Find where the given text appears and provide that cell's center as [X, Y] coordinate. 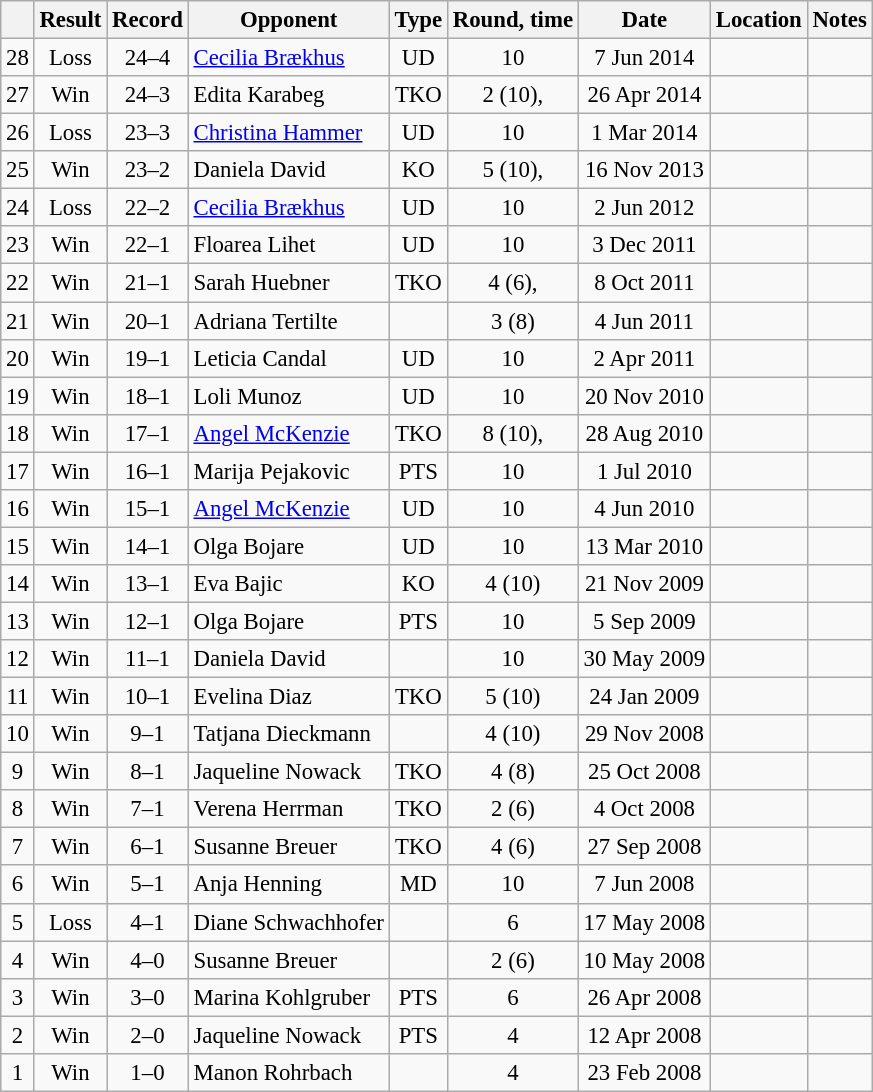
14–1 [148, 546]
2 Jun 2012 [644, 208]
19–1 [148, 358]
16–1 [148, 471]
4 Jun 2011 [644, 321]
22 [18, 283]
1 Jul 2010 [644, 471]
20–1 [148, 321]
Adriana Tertilte [288, 321]
28 [18, 58]
25 [18, 170]
MD [418, 885]
27 Sep 2008 [644, 847]
12 [18, 659]
25 Oct 2008 [644, 772]
18–1 [148, 396]
1–0 [148, 1073]
9 [18, 772]
22–2 [148, 208]
8 Oct 2011 [644, 283]
3 [18, 997]
Christina Hammer [288, 133]
5 (10), [512, 170]
Diane Schwachhofer [288, 922]
13 [18, 621]
27 [18, 95]
20 [18, 358]
Opponent [288, 20]
13 Mar 2010 [644, 546]
Location [758, 20]
5–1 [148, 885]
21–1 [148, 283]
12 Apr 2008 [644, 1035]
21 [18, 321]
20 Nov 2010 [644, 396]
4 (6), [512, 283]
9–1 [148, 734]
Record [148, 20]
16 Nov 2013 [644, 170]
Type [418, 20]
24–4 [148, 58]
28 Aug 2010 [644, 433]
7–1 [148, 809]
2 Apr 2011 [644, 358]
30 May 2009 [644, 659]
26 Apr 2014 [644, 95]
5 [18, 922]
23 Feb 2008 [644, 1073]
2 [18, 1035]
24 Jan 2009 [644, 697]
Notes [840, 20]
Marina Kohlgruber [288, 997]
8 [18, 809]
2–0 [148, 1035]
10 May 2008 [644, 960]
Marija Pejakovic [288, 471]
Evelina Diaz [288, 697]
16 [18, 509]
Leticia Candal [288, 358]
17 [18, 471]
Eva Bajic [288, 584]
21 Nov 2009 [644, 584]
15 [18, 546]
7 Jun 2008 [644, 885]
11–1 [148, 659]
11 [18, 697]
23–3 [148, 133]
14 [18, 584]
Verena Herrman [288, 809]
5 Sep 2009 [644, 621]
26 Apr 2008 [644, 997]
8 (10), [512, 433]
Tatjana Dieckmann [288, 734]
Anja Henning [288, 885]
4–0 [148, 960]
24 [18, 208]
15–1 [148, 509]
4 (8) [512, 772]
7 Jun 2014 [644, 58]
Result [70, 20]
4 Oct 2008 [644, 809]
1 Mar 2014 [644, 133]
4 (6) [512, 847]
4 Jun 2010 [644, 509]
3 Dec 2011 [644, 245]
Floarea Lihet [288, 245]
10–1 [148, 697]
13–1 [148, 584]
17–1 [148, 433]
17 May 2008 [644, 922]
5 (10) [512, 697]
3–0 [148, 997]
1 [18, 1073]
23–2 [148, 170]
26 [18, 133]
Date [644, 20]
18 [18, 433]
12–1 [148, 621]
19 [18, 396]
Edita Karabeg [288, 95]
Loli Munoz [288, 396]
7 [18, 847]
8–1 [148, 772]
22–1 [148, 245]
23 [18, 245]
3 (8) [512, 321]
Round, time [512, 20]
Manon Rohrbach [288, 1073]
Sarah Huebner [288, 283]
4–1 [148, 922]
2 (10), [512, 95]
29 Nov 2008 [644, 734]
6–1 [148, 847]
24–3 [148, 95]
